Pinpoint the cell where the given text exists, returning its (x, y) midpoint coordinate. 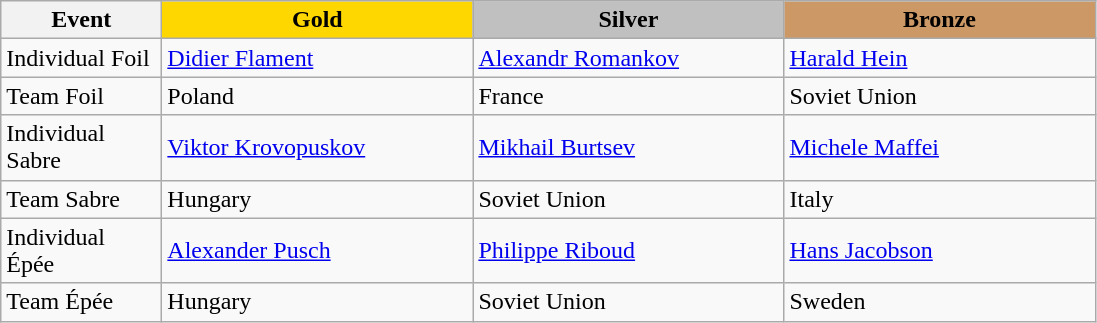
Didier Flament (318, 58)
Team Sabre (82, 199)
Individual Épée (82, 250)
Sweden (940, 302)
Bronze (940, 20)
France (628, 96)
Poland (318, 96)
Hans Jacobson (940, 250)
Mikhail Burtsev (628, 148)
Individual Sabre (82, 148)
Alexander Pusch (318, 250)
Viktor Krovopuskov (318, 148)
Team Foil (82, 96)
Philippe Riboud (628, 250)
Team Épée (82, 302)
Italy (940, 199)
Silver (628, 20)
Michele Maffei (940, 148)
Gold (318, 20)
Alexandr Romankov (628, 58)
Event (82, 20)
Individual Foil (82, 58)
Harald Hein (940, 58)
